Scan for the cell matching the given text and deliver its [X, Y] coordinate at center. 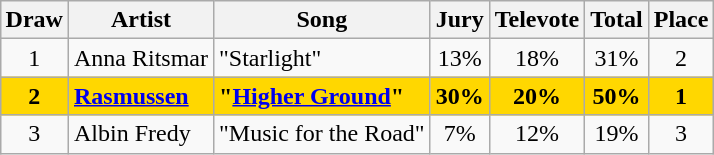
Anna Ritsmar [140, 58]
Place [681, 20]
31% [617, 58]
Total [617, 20]
Song [322, 20]
Draw [34, 20]
Televote [536, 20]
Jury [460, 20]
"Music for the Road" [322, 134]
Rasmussen [140, 96]
12% [536, 134]
20% [536, 96]
50% [617, 96]
"Starlight" [322, 58]
30% [460, 96]
13% [460, 58]
Artist [140, 20]
19% [617, 134]
7% [460, 134]
"Higher Ground" [322, 96]
Albin Fredy [140, 134]
18% [536, 58]
